From the cell containing the given text, extract its center point as (x, y) coordinate. 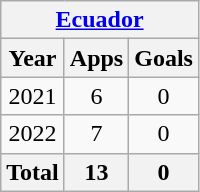
Total (33, 172)
2021 (33, 96)
6 (96, 96)
Year (33, 58)
7 (96, 134)
Goals (164, 58)
13 (96, 172)
Ecuador (100, 20)
Apps (96, 58)
2022 (33, 134)
